Extract the [x, y] coordinate from the center of the cell holding the provided text.  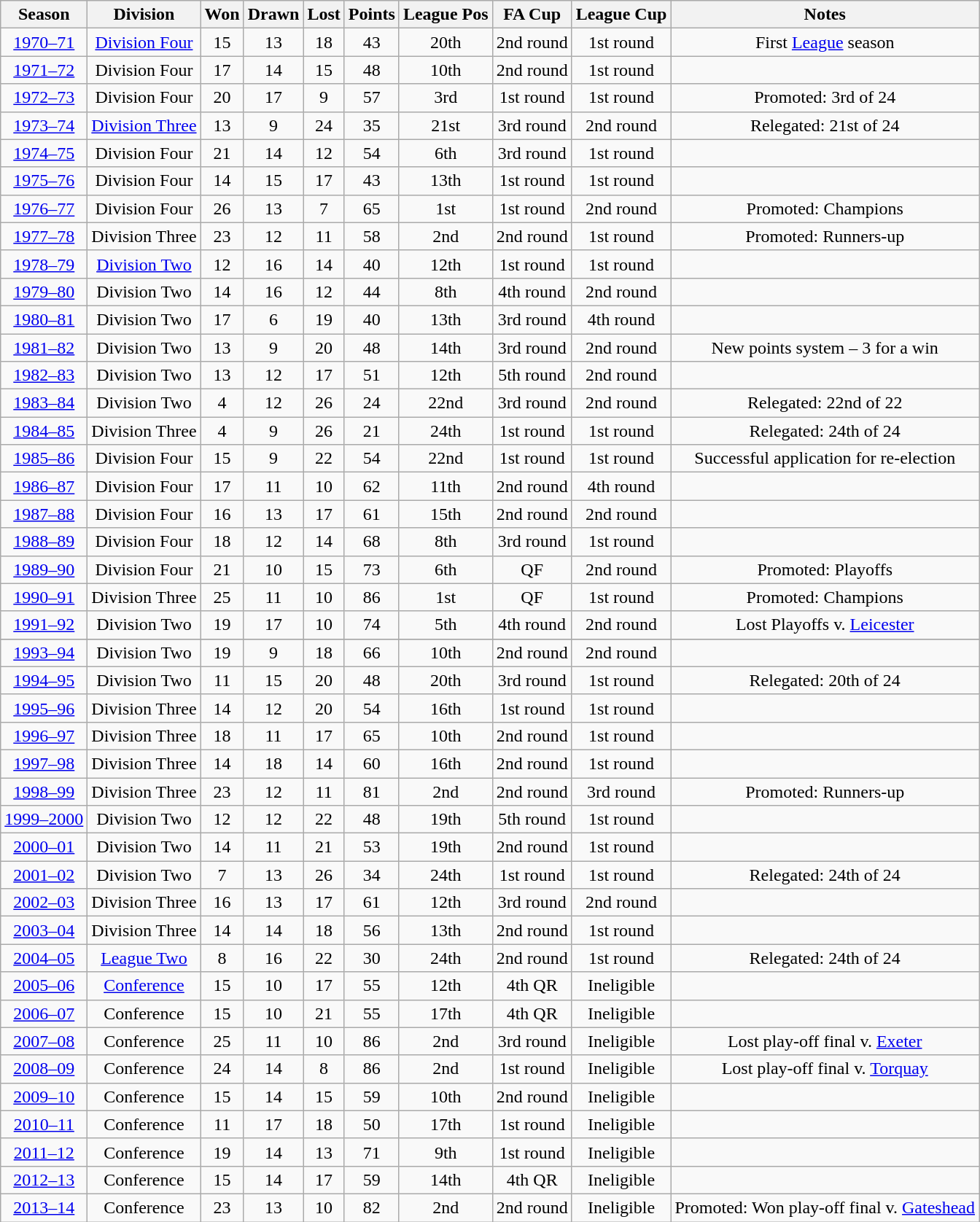
5th [446, 625]
35 [372, 125]
1986–87 [44, 486]
2008–09 [44, 1069]
1971–72 [44, 70]
Drawn [273, 15]
1997–98 [44, 763]
2003–04 [44, 930]
1973–74 [44, 125]
League Cup [621, 15]
2009–10 [44, 1097]
1981–82 [44, 348]
1985–86 [44, 459]
2012–13 [44, 1180]
56 [372, 930]
6 [273, 319]
71 [372, 1152]
74 [372, 625]
57 [372, 98]
Successful application for re-election [825, 459]
11th [446, 486]
2002–03 [44, 903]
30 [372, 958]
New points system – 3 for a win [825, 348]
1976–77 [44, 209]
9th [446, 1152]
Notes [825, 15]
73 [372, 569]
2010–11 [44, 1124]
3rd [446, 98]
FA Cup [532, 15]
Relegated: 22nd of 22 [825, 403]
Season [44, 15]
1974–75 [44, 153]
1980–81 [44, 319]
2000–01 [44, 847]
2004–05 [44, 958]
Lost [324, 15]
1972–73 [44, 98]
1978–79 [44, 264]
1993–94 [44, 653]
68 [372, 542]
66 [372, 653]
Lost play-off final v. Exeter [825, 1041]
21st [446, 125]
Promoted: Won play-off final v. Gateshead [825, 1207]
34 [372, 875]
60 [372, 763]
1983–84 [44, 403]
82 [372, 1207]
50 [372, 1124]
1989–90 [44, 569]
58 [372, 236]
44 [372, 292]
Relegated: 20th of 24 [825, 680]
Lost play-off final v. Torquay [825, 1069]
Lost Playoffs v. Leicester [825, 625]
Promoted: Playoffs [825, 569]
1998–99 [44, 791]
1999–2000 [44, 820]
Division [144, 15]
62 [372, 486]
1995–96 [44, 708]
1975–76 [44, 181]
1994–95 [44, 680]
1970–71 [44, 42]
1979–80 [44, 292]
League Pos [446, 15]
1991–92 [44, 625]
2007–08 [44, 1041]
1984–85 [44, 431]
1982–83 [44, 375]
1988–89 [44, 542]
2005–06 [44, 986]
2001–02 [44, 875]
Relegated: 21st of 24 [825, 125]
2013–14 [44, 1207]
Points [372, 15]
First League season [825, 42]
81 [372, 791]
53 [372, 847]
1987–88 [44, 514]
League Two [144, 958]
2011–12 [44, 1152]
1977–78 [44, 236]
51 [372, 375]
Won [222, 15]
1996–97 [44, 736]
Promoted: 3rd of 24 [825, 98]
2006–07 [44, 1013]
15th [446, 514]
1990–91 [44, 597]
